For the text-containing cell, return its midpoint in [x, y] coordinate format. 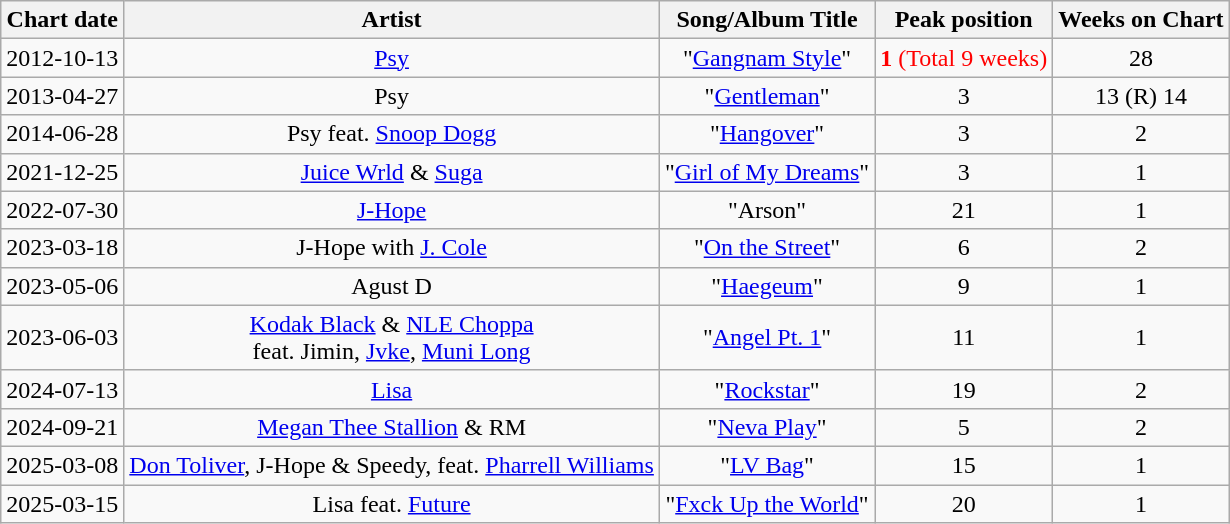
2023-06-03 [62, 338]
Psy feat. Snoop Dogg [392, 134]
Lisa [392, 389]
2023-05-06 [62, 286]
6 [964, 248]
2024-07-13 [62, 389]
Kodak Black & NLE Choppa feat. Jimin, Jvke, Muni Long [392, 338]
"Rockstar" [766, 389]
2024-09-21 [62, 427]
Chart date [62, 20]
11 [964, 338]
Don Toliver, J-Hope & Speedy, feat. Pharrell Williams [392, 465]
Juice Wrld & Suga [392, 172]
2023-03-18 [62, 248]
"Hangover" [766, 134]
2025-03-15 [62, 503]
"LV Bag" [766, 465]
"Girl of My Dreams" [766, 172]
"On the Street" [766, 248]
21 [964, 210]
"Arson" [766, 210]
1 (Total 9 weeks) [964, 58]
Artist [392, 20]
"Gentleman" [766, 96]
J-Hope with J. Cole [392, 248]
Weeks on Chart [1141, 20]
5 [964, 427]
2022-07-30 [62, 210]
"Fxck Up the World" [766, 503]
2013-04-27 [62, 96]
"Neva Play" [766, 427]
Lisa feat. Future [392, 503]
"Angel Pt. 1" [766, 338]
15 [964, 465]
"Gangnam Style" [766, 58]
Song/Album Title [766, 20]
Peak position [964, 20]
"Haegeum" [766, 286]
J-Hope [392, 210]
13 (R) 14 [1141, 96]
Agust D [392, 286]
Megan Thee Stallion & RM [392, 427]
2021-12-25 [62, 172]
28 [1141, 58]
9 [964, 286]
2025-03-08 [62, 465]
2014-06-28 [62, 134]
20 [964, 503]
19 [964, 389]
2012-10-13 [62, 58]
